Search for the cell housing the specified text and yield its (x, y) center coordinate. 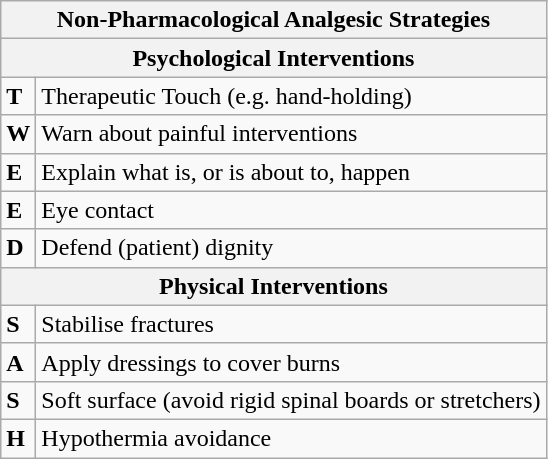
Psychological Interventions (274, 58)
Physical Interventions (274, 286)
Non-Pharmacological Analgesic Strategies (274, 20)
Hypothermia avoidance (291, 438)
Therapeutic Touch (e.g. hand-holding) (291, 96)
Warn about painful interventions (291, 134)
H (18, 438)
D (18, 248)
Explain what is, or is about to, happen (291, 172)
A (18, 362)
Stabilise fractures (291, 324)
T (18, 96)
Apply dressings to cover burns (291, 362)
Defend (patient) dignity (291, 248)
Eye contact (291, 210)
Soft surface (avoid rigid spinal boards or stretchers) (291, 400)
W (18, 134)
